For the text-containing cell, return its midpoint in (x, y) coordinate format. 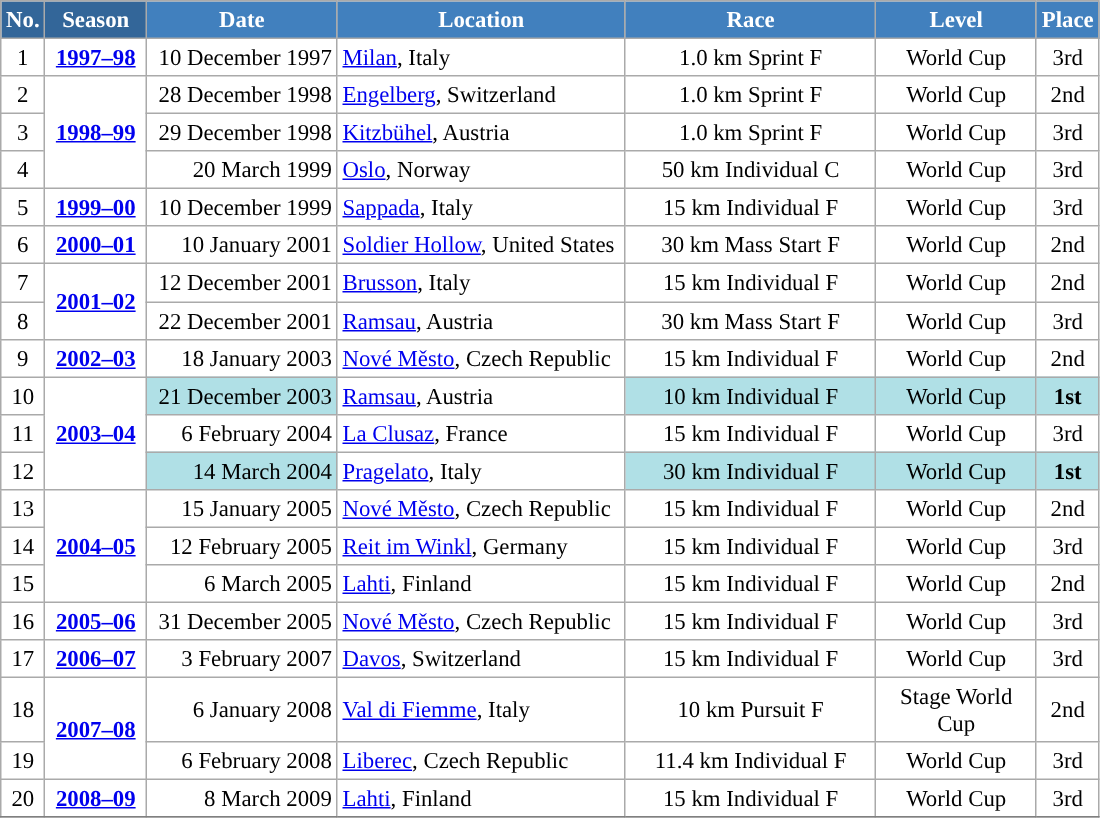
11 (23, 433)
10 km Pursuit F (750, 710)
6 February 2008 (242, 761)
2006–07 (96, 659)
Sappada, Italy (481, 208)
Davos, Switzerland (481, 659)
Oslo, Norway (481, 170)
La Clusaz, France (481, 433)
19 (23, 761)
5 (23, 208)
22 December 2001 (242, 321)
1 (23, 58)
16 (23, 621)
14 March 2004 (242, 471)
31 December 2005 (242, 621)
Level (956, 20)
9 (23, 358)
Race (750, 20)
6 January 2008 (242, 710)
1999–00 (96, 208)
Stage World Cup (956, 710)
2 (23, 95)
18 (23, 710)
2005–06 (96, 621)
10 December 1997 (242, 58)
18 January 2003 (242, 358)
Val di Fiemme, Italy (481, 710)
2000–01 (96, 245)
14 (23, 546)
Liberec, Czech Republic (481, 761)
30 km Individual F (750, 471)
Pragelato, Italy (481, 471)
12 February 2005 (242, 546)
15 January 2005 (242, 509)
Kitzbühel, Austria (481, 133)
10 December 1999 (242, 208)
Date (242, 20)
Milan, Italy (481, 58)
12 December 2001 (242, 283)
No. (23, 20)
3 February 2007 (242, 659)
2008–09 (96, 799)
10 January 2001 (242, 245)
Engelberg, Switzerland (481, 95)
1998–99 (96, 132)
20 (23, 799)
4 (23, 170)
6 February 2004 (242, 433)
17 (23, 659)
7 (23, 283)
2007–08 (96, 729)
Brusson, Italy (481, 283)
12 (23, 471)
20 March 1999 (242, 170)
13 (23, 509)
29 December 1998 (242, 133)
6 (23, 245)
28 December 1998 (242, 95)
21 December 2003 (242, 396)
Place (1067, 20)
2004–05 (96, 546)
Soldier Hollow, United States (481, 245)
11.4 km Individual F (750, 761)
Reit im Winkl, Germany (481, 546)
6 March 2005 (242, 584)
2003–04 (96, 434)
10 (23, 396)
8 (23, 321)
2002–03 (96, 358)
Season (96, 20)
8 March 2009 (242, 799)
2001–02 (96, 302)
1997–98 (96, 58)
15 (23, 584)
3 (23, 133)
Location (481, 20)
50 km Individual C (750, 170)
10 km Individual F (750, 396)
